Search for the cell housing the specified text and yield its (x, y) center coordinate. 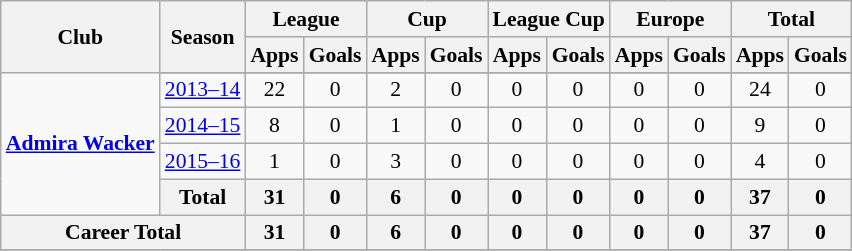
Cup (426, 19)
Club (80, 36)
2015–16 (203, 162)
Career Total (124, 233)
8 (274, 126)
League Cup (549, 19)
2014–15 (203, 126)
9 (760, 126)
Europe (670, 19)
22 (274, 90)
League (306, 19)
2013–14 (203, 90)
3 (395, 162)
Admira Wacker (80, 143)
2 (395, 90)
Season (203, 36)
4 (760, 162)
24 (760, 90)
